Scan for the cell matching the given text and deliver its [X, Y] coordinate at center. 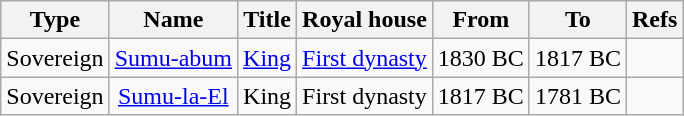
1830 BC [480, 58]
1781 BC [578, 96]
Sumu-la-El [173, 96]
Refs [654, 20]
Royal house [365, 20]
Title [268, 20]
From [480, 20]
Sumu-abum [173, 58]
Name [173, 20]
Type [55, 20]
To [578, 20]
